Return (X, Y) of the center of cell containing provided text 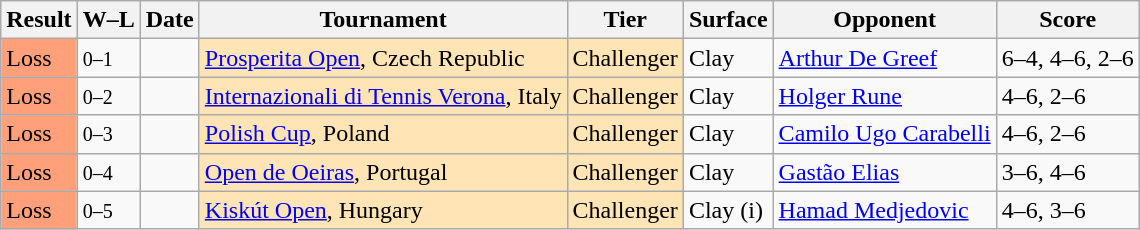
Gastão Elias (884, 172)
Score (1068, 20)
0–2 (108, 96)
Internazionali di Tennis Verona, Italy (383, 96)
Tier (625, 20)
Opponent (884, 20)
6–4, 4–6, 2–6 (1068, 58)
Polish Cup, Poland (383, 134)
Clay (i) (728, 210)
Hamad Medjedovic (884, 210)
0–5 (108, 210)
Kiskút Open, Hungary (383, 210)
0–3 (108, 134)
0–1 (108, 58)
3–6, 4–6 (1068, 172)
Date (170, 20)
Holger Rune (884, 96)
Camilo Ugo Carabelli (884, 134)
0–4 (108, 172)
Arthur De Greef (884, 58)
Prosperita Open, Czech Republic (383, 58)
Tournament (383, 20)
Surface (728, 20)
W–L (108, 20)
Open de Oeiras, Portugal (383, 172)
Result (39, 20)
4–6, 3–6 (1068, 210)
